From the cell containing the given text, extract its center point as [X, Y] coordinate. 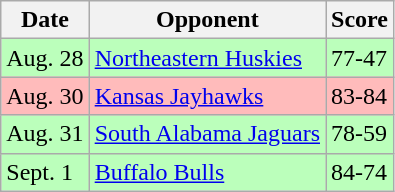
Score [360, 20]
Northeastern Huskies [207, 58]
Aug. 28 [45, 58]
Aug. 31 [45, 134]
77-47 [360, 58]
84-74 [360, 172]
Aug. 30 [45, 96]
83-84 [360, 96]
Buffalo Bulls [207, 172]
Kansas Jayhawks [207, 96]
78-59 [360, 134]
Sept. 1 [45, 172]
Date [45, 20]
South Alabama Jaguars [207, 134]
Opponent [207, 20]
